Find where the given text appears and provide that cell's center as (x, y) coordinate. 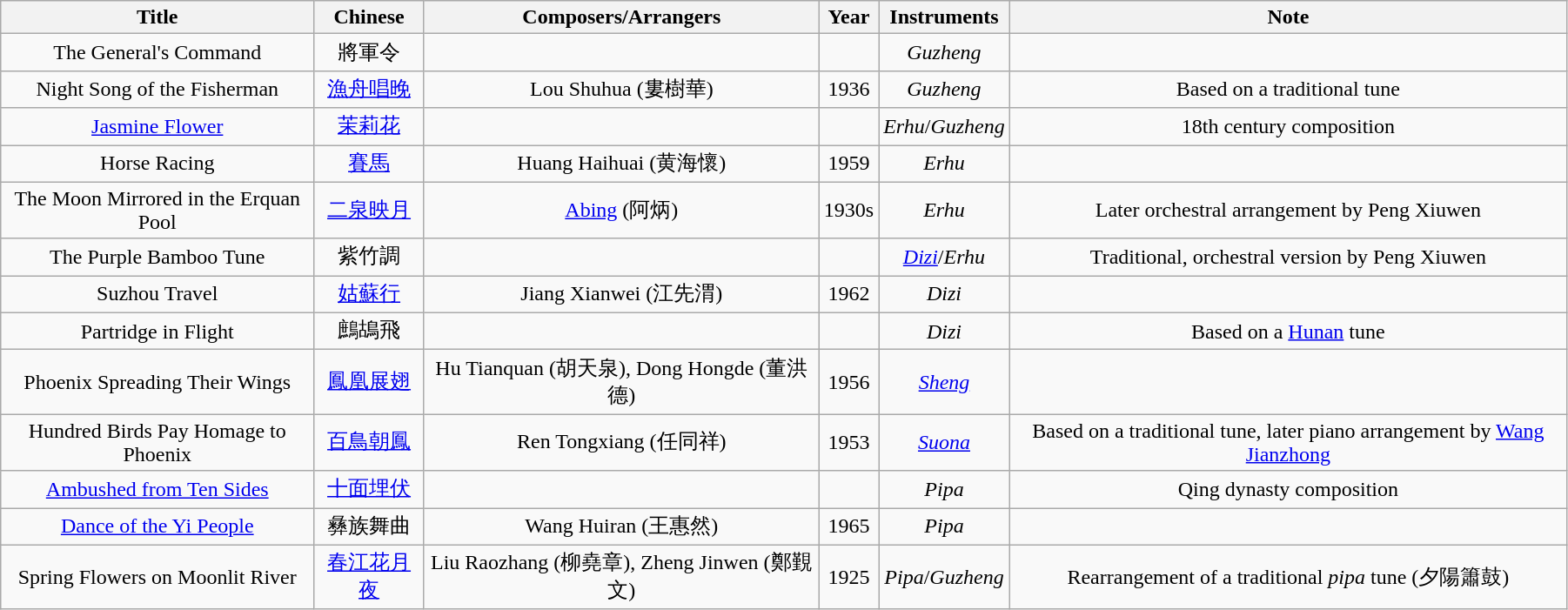
The Purple Bamboo Tune (157, 258)
Partridge in Flight (157, 331)
鷓鴣飛 (369, 331)
Dizi/Erhu (945, 258)
Chinese (369, 17)
Qing dynasty composition (1288, 489)
Rearrangement of a traditional pipa tune (夕陽簫鼓) (1288, 577)
鳳凰展翅 (369, 382)
The Moon Mirrored in the Erquan Pool (157, 211)
1956 (848, 382)
1930s (848, 211)
Phoenix Spreading Their Wings (157, 382)
Composers/Arrangers (621, 17)
Abing (阿炳) (621, 211)
Based on a Hunan tune (1288, 331)
Horse Racing (157, 164)
姑蘇行 (369, 294)
漁舟唱晚 (369, 89)
Instruments (945, 17)
百鳥朝鳳 (369, 442)
Spring Flowers on Moonlit River (157, 577)
Pipa/Guzheng (945, 577)
1962 (848, 294)
春江花月夜 (369, 577)
Lou Shuhua (婁樹華) (621, 89)
Ambushed from Ten Sides (157, 489)
Dance of the Yi People (157, 527)
Wang Huiran (王惠然) (621, 527)
Suona (945, 442)
賽馬 (369, 164)
Ren Tongxiang (任同祥) (621, 442)
Title (157, 17)
紫竹調 (369, 258)
Jiang Xianwei (江先渭) (621, 294)
Liu Raozhang (柳堯章), Zheng Jinwen (鄭覲文) (621, 577)
Night Song of the Fisherman (157, 89)
Note (1288, 17)
將軍令 (369, 52)
Traditional, orchestral version by Peng Xiuwen (1288, 258)
Hu Tianquan (胡天泉), Dong Hongde (董洪德) (621, 382)
The General's Command (157, 52)
Suzhou Travel (157, 294)
Year (848, 17)
茉莉花 (369, 127)
1936 (848, 89)
Erhu/Guzheng (945, 127)
Later orchestral arrangement by Peng Xiuwen (1288, 211)
二泉映月 (369, 211)
1959 (848, 164)
Sheng (945, 382)
1953 (848, 442)
彝族舞曲 (369, 527)
1965 (848, 527)
Jasmine Flower (157, 127)
Hundred Birds Pay Homage to Phoenix (157, 442)
Based on a traditional tune (1288, 89)
十面埋伏 (369, 489)
18th century composition (1288, 127)
1925 (848, 577)
Huang Haihuai (黄海懷) (621, 164)
Based on a traditional tune, later piano arrangement by Wang Jianzhong (1288, 442)
